From the cell containing the given text, extract its center point as [X, Y] coordinate. 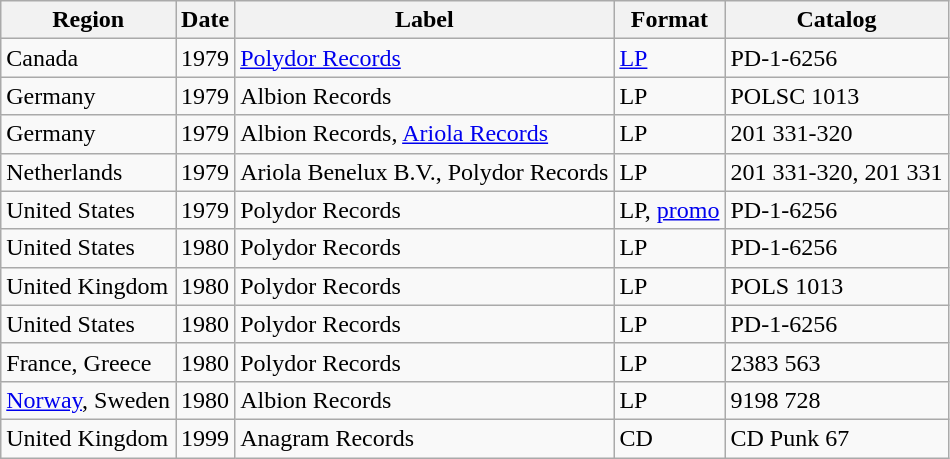
1999 [206, 438]
Catalog [836, 20]
Netherlands [88, 172]
Format [670, 20]
Label [424, 20]
9198 728 [836, 400]
CD [670, 438]
Date [206, 20]
LP, promo [670, 210]
Canada [88, 58]
Albion Records, Ariola Records [424, 134]
201 331-320 [836, 134]
France, Greece [88, 362]
POLS 1013 [836, 286]
Norway, Sweden [88, 400]
CD Punk 67 [836, 438]
Ariola Benelux B.V., Polydor Records [424, 172]
Region [88, 20]
Anagram Records [424, 438]
201 331-320, 201 331 [836, 172]
POLSC 1013 [836, 96]
2383 563 [836, 362]
